Identify which cell holds the provided text, then report its [X, Y] central coordinate. 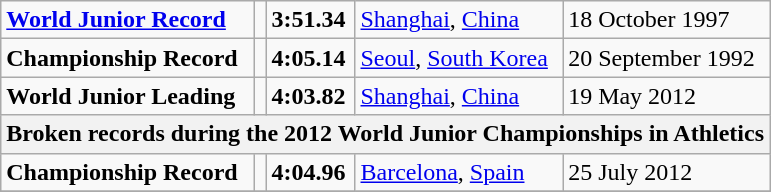
19 May 2012 [666, 96]
4:03.82 [310, 96]
Broken records during the 2012 World Junior Championships in Athletics [386, 134]
Barcelona, Spain [459, 172]
4:05.14 [310, 58]
World Junior Record [128, 20]
World Junior Leading [128, 96]
4:04.96 [310, 172]
20 September 1992 [666, 58]
18 October 1997 [666, 20]
Seoul, South Korea [459, 58]
3:51.34 [310, 20]
25 July 2012 [666, 172]
